From the cell containing the given text, extract its center point as (X, Y) coordinate. 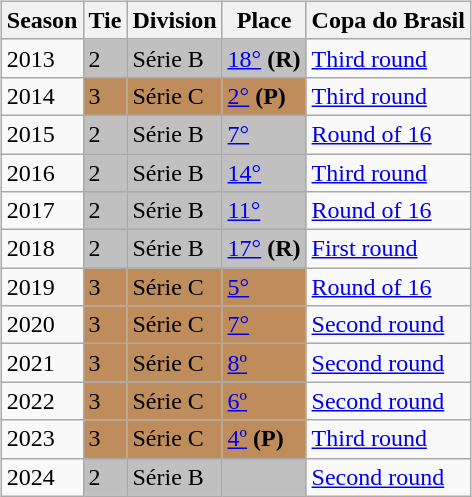
2022 (42, 401)
Copa do Brasil (388, 20)
6º (264, 401)
2017 (42, 211)
11° (264, 211)
18° (R) (264, 58)
14° (264, 173)
Division (174, 20)
5° (264, 287)
2° (P) (264, 96)
2018 (42, 249)
Tie (105, 20)
First round (388, 249)
2014 (42, 96)
2024 (42, 477)
2015 (42, 134)
Place (264, 20)
Season (42, 20)
17° (R) (264, 249)
4º (P) (264, 439)
2019 (42, 287)
2020 (42, 325)
2016 (42, 173)
2023 (42, 439)
2013 (42, 58)
8º (264, 363)
2021 (42, 363)
